Capture the cell that displays the provided text and extract its (X, Y) central coordinate. 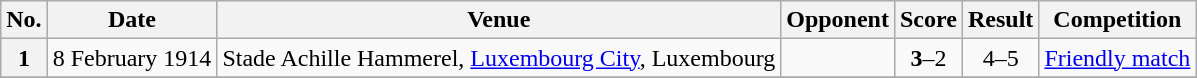
Venue (499, 20)
1 (24, 58)
Stade Achille Hammerel, Luxembourg City, Luxembourg (499, 58)
Date (132, 20)
4–5 (1000, 58)
Competition (1118, 20)
Result (1000, 20)
8 February 1914 (132, 58)
Score (928, 20)
Friendly match (1118, 58)
3–2 (928, 58)
No. (24, 20)
Opponent (838, 20)
